Return the (x, y) coordinate for the center point of the cell that contains the specified text.  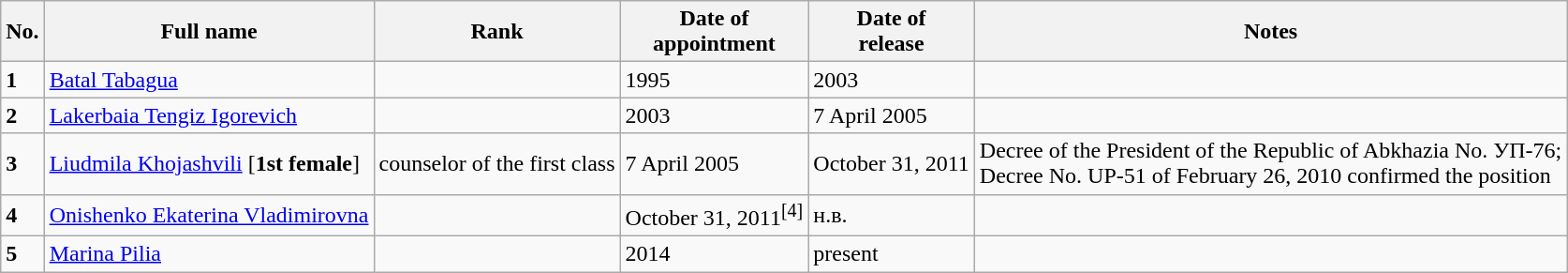
October 31, 2011[4] (714, 216)
Marina Pilia (209, 254)
2 (22, 115)
Date ofappointment (714, 32)
4 (22, 216)
present (892, 254)
Onishenko Ekaterina Vladimirovna (209, 216)
1 (22, 80)
October 31, 2011 (892, 163)
5 (22, 254)
Date ofrelease (892, 32)
2014 (714, 254)
Notes (1270, 32)
Rank (496, 32)
Lakerbaia Tengiz Igorevich (209, 115)
counselor of the first class (496, 163)
Decree of the President of the Republic of Abkhazia No. УП-76;Decree No. UP-51 of February 26, 2010 confirmed the position (1270, 163)
No. (22, 32)
н.в. (892, 216)
1995 (714, 80)
Batal Tabagua (209, 80)
3 (22, 163)
Full name (209, 32)
Liudmila Khojashvili [1st female] (209, 163)
